Capture the cell that displays the provided text and extract its (x, y) central coordinate. 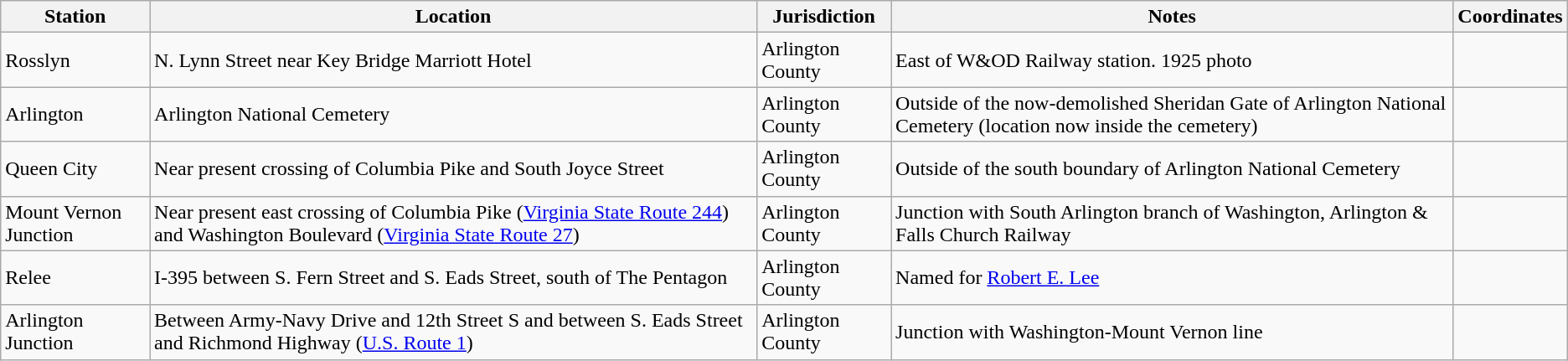
Coordinates (1510, 17)
Between Army-Navy Drive and 12th Street S and between S. Eads Street and Richmond Highway (U.S. Route 1) (454, 332)
Location (454, 17)
Outside of the now-demolished Sheridan Gate of Arlington National Cemetery (location now inside the cemetery) (1173, 114)
Queen City (75, 169)
Rosslyn (75, 60)
Relee (75, 278)
N. Lynn Street near Key Bridge Marriott Hotel (454, 60)
Arlington National Cemetery (454, 114)
Jurisdiction (824, 17)
Near present east crossing of Columbia Pike (Virginia State Route 244) and Washington Boulevard (Virginia State Route 27) (454, 223)
Named for Robert E. Lee (1173, 278)
Station (75, 17)
Mount Vernon Junction (75, 223)
I-395 between S. Fern Street and S. Eads Street, south of The Pentagon (454, 278)
Notes (1173, 17)
Junction with Washington-Mount Vernon line (1173, 332)
Junction with South Arlington branch of Washington, Arlington & Falls Church Railway (1173, 223)
Outside of the south boundary of Arlington National Cemetery (1173, 169)
Arlington Junction (75, 332)
Near present crossing of Columbia Pike and South Joyce Street (454, 169)
East of W&OD Railway station. 1925 photo (1173, 60)
Arlington (75, 114)
